Find where the given text appears and provide that cell's center as (x, y) coordinate. 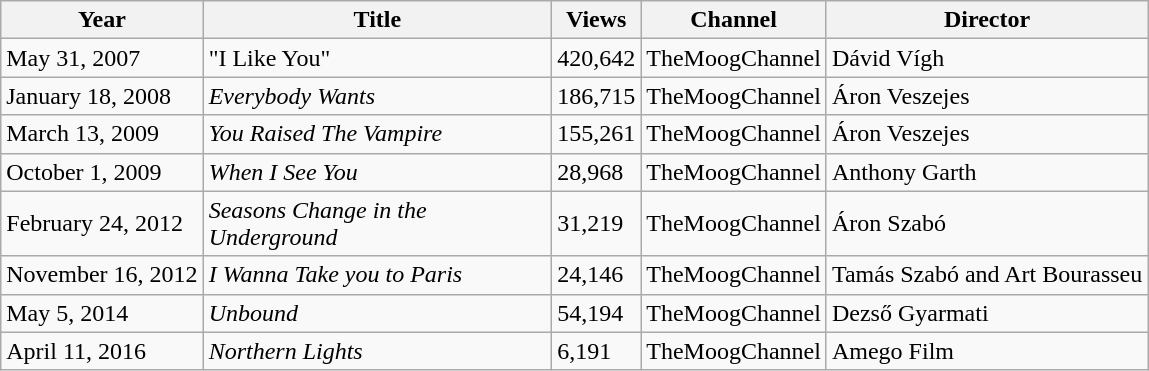
Unbound (378, 313)
May 31, 2007 (102, 58)
Director (986, 20)
6,191 (596, 351)
Title (378, 20)
Views (596, 20)
420,642 (596, 58)
When I See You (378, 172)
Dezső Gyarmati (986, 313)
155,261 (596, 134)
Channel (734, 20)
October 1, 2009 (102, 172)
54,194 (596, 313)
Áron Szabó (986, 224)
186,715 (596, 96)
April 11, 2016 (102, 351)
January 18, 2008 (102, 96)
Seasons Change in the Underground (378, 224)
November 16, 2012 (102, 275)
Amego Film (986, 351)
Tamás Szabó and Art Bourasseu (986, 275)
24,146 (596, 275)
Northern Lights (378, 351)
31,219 (596, 224)
"I Like You" (378, 58)
Anthony Garth (986, 172)
March 13, 2009 (102, 134)
Year (102, 20)
You Raised The Vampire (378, 134)
May 5, 2014 (102, 313)
Everybody Wants (378, 96)
28,968 (596, 172)
Dávid Vígh (986, 58)
February 24, 2012 (102, 224)
I Wanna Take you to Paris (378, 275)
